Capture the cell that displays the provided text and extract its [x, y] central coordinate. 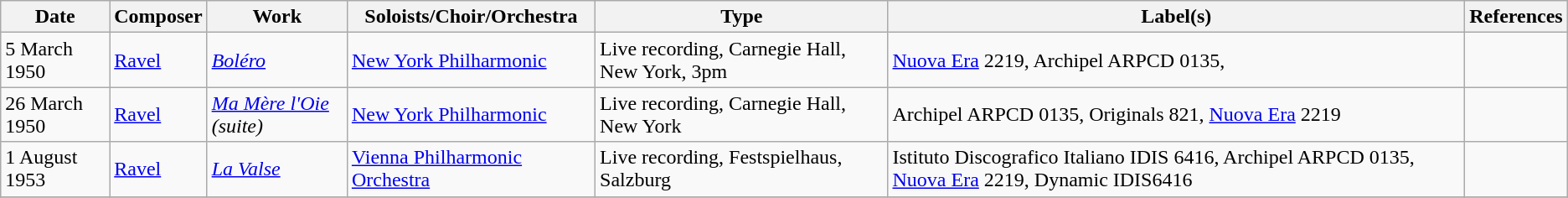
Soloists/Choir/Orchestra [471, 17]
La Valse [276, 169]
5 March 1950 [55, 60]
Live recording, Carnegie Hall, New York, 3pm [742, 60]
Label(s) [1176, 17]
Work [276, 17]
Boléro [276, 60]
1 August 1953 [55, 169]
Vienna Philharmonic Orchestra [471, 169]
Istituto Discografico Italiano IDIS 6416, Archipel ARPCD 0135, Nuova Era 2219, Dynamic IDIS6416 [1176, 169]
Ma Mère l'Oie (suite) [276, 114]
Composer [158, 17]
References [1516, 17]
Archipel ARPCD 0135, Originals 821, Nuova Era 2219 [1176, 114]
Live recording, Carnegie Hall, New York [742, 114]
Type [742, 17]
26 March 1950 [55, 114]
Date [55, 17]
Nuova Era 2219, Archipel ARPCD 0135, [1176, 60]
Live recording, Festspielhaus, Salzburg [742, 169]
